Determine the [x, y] coordinate at the center of the cell enclosing the given text.  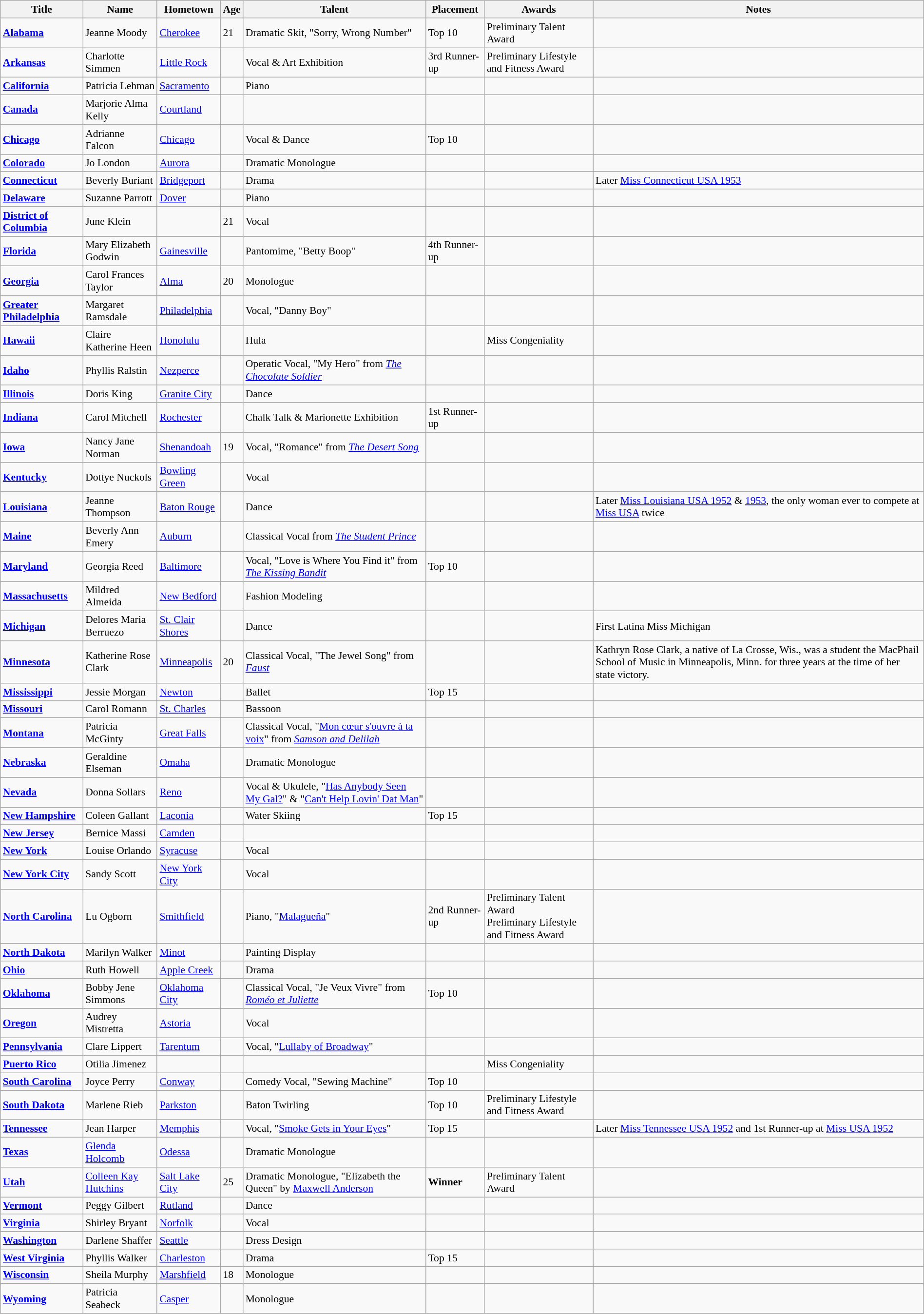
Tarentum [189, 1047]
Ruth Howell [120, 970]
Phyllis Ralstin [120, 370]
New York [42, 851]
North Carolina [42, 916]
Vocal & Ukulele, "Has Anybody Seen My Gal?" & "Can't Help Lovin' Dat Man" [334, 792]
St. Clair Shores [189, 626]
Classical Vocal from The Student Prince [334, 537]
Maryland [42, 566]
Dramatic Skit, "Sorry, Wrong Number" [334, 33]
Great Falls [189, 733]
Bobby Jene Simmons [120, 993]
Painting Display [334, 953]
Piano, "Malagueña" [334, 916]
Vermont [42, 1206]
California [42, 86]
Claire Katherine Heen [120, 340]
Baton Twirling [334, 1105]
Chalk Talk & Marionette Exhibition [334, 417]
Michigan [42, 626]
Jeanne Moody [120, 33]
Seattle [189, 1240]
Name [120, 9]
Carol Frances Taylor [120, 281]
Florida [42, 251]
South Carolina [42, 1082]
Charleston [189, 1258]
Hometown [189, 9]
Hawaii [42, 340]
Nancy Jane Norman [120, 447]
West Virginia [42, 1258]
Baton Rouge [189, 507]
Omaha [189, 762]
Auburn [189, 537]
Awards [539, 9]
Georgia [42, 281]
Bernice Massi [120, 833]
Louise Orlando [120, 851]
Vocal, "Danny Boy" [334, 311]
Vocal & Dance [334, 139]
New Bedford [189, 597]
Otilia Jimenez [120, 1064]
Jo London [120, 163]
Sheila Murphy [120, 1275]
Darlene Shaffer [120, 1240]
St. Charles [189, 709]
Patricia Lehman [120, 86]
Lu Ogborn [120, 916]
New Hampshire [42, 816]
Indiana [42, 417]
Salt Lake City [189, 1182]
Connecticut [42, 181]
Odessa [189, 1152]
Donna Sollars [120, 792]
Operatic Vocal, "My Hero" from The Chocolate Soldier [334, 370]
Nevada [42, 792]
Astoria [189, 1024]
Later Miss Connecticut USA 1953 [758, 181]
District of Columbia [42, 221]
Philadelphia [189, 311]
Alabama [42, 33]
Syracuse [189, 851]
Bassoon [334, 709]
Mary Elizabeth Godwin [120, 251]
Courtland [189, 110]
Vocal, "Lullaby of Broadway" [334, 1047]
Delaware [42, 198]
First Latina Miss Michigan [758, 626]
Massachusetts [42, 597]
Casper [189, 1298]
25 [232, 1182]
Smithfield [189, 916]
Later Miss Tennessee USA 1952 and 1st Runner-up at Miss USA 1952 [758, 1129]
Dress Design [334, 1240]
South Dakota [42, 1105]
Ballet [334, 692]
Granite City [189, 394]
Sandy Scott [120, 874]
Patricia Seabeck [120, 1298]
Little Rock [189, 62]
Phyllis Walker [120, 1258]
Delores Maria Berruezo [120, 626]
Hula [334, 340]
Vocal, "Love is Where You Find it" from The Kissing Bandit [334, 566]
Maine [42, 537]
Audrey Mistretta [120, 1024]
Jessie Morgan [120, 692]
Dottye Nuckols [120, 477]
Ohio [42, 970]
Wyoming [42, 1298]
Honolulu [189, 340]
Apple Creek [189, 970]
Illinois [42, 394]
Talent [334, 9]
Marlene Rieb [120, 1105]
Fashion Modeling [334, 597]
Classical Vocal, "The Jewel Song" from Faust [334, 662]
Sacramento [189, 86]
Vocal, "Romance" from The Desert Song [334, 447]
Oklahoma City [189, 993]
Beverly Ann Emery [120, 537]
Washington [42, 1240]
Kentucky [42, 477]
Reno [189, 792]
Alma [189, 281]
Newton [189, 692]
Marilyn Walker [120, 953]
Jean Harper [120, 1129]
Iowa [42, 447]
Parkston [189, 1105]
Baltimore [189, 566]
Minneapolis [189, 662]
Patricia McGinty [120, 733]
2nd Runner-up [455, 916]
Canada [42, 110]
Preliminary Talent AwardPreliminary Lifestyle and Fitness Award [539, 916]
Katherine Rose Clark [120, 662]
Arkansas [42, 62]
Bridgeport [189, 181]
Marshfield [189, 1275]
Joyce Perry [120, 1082]
Nebraska [42, 762]
Suzanne Parrott [120, 198]
Oklahoma [42, 993]
18 [232, 1275]
Classical Vocal, "Je Veux Vivre" from Roméo et Juliette [334, 993]
North Dakota [42, 953]
Title [42, 9]
Oregon [42, 1024]
Geraldine Elseman [120, 762]
Colorado [42, 163]
Puerto Rico [42, 1064]
Later Miss Louisiana USA 1952 & 1953, the only woman ever to compete at Miss USA twice [758, 507]
Comedy Vocal, "Sewing Machine" [334, 1082]
Camden [189, 833]
Utah [42, 1182]
Carol Mitchell [120, 417]
Notes [758, 9]
Winner [455, 1182]
Aurora [189, 163]
Vocal, "Smoke Gets in Your Eyes" [334, 1129]
Minnesota [42, 662]
Gainesville [189, 251]
Memphis [189, 1129]
Carol Romann [120, 709]
Beverly Buriant [120, 181]
Rutland [189, 1206]
4th Runner-up [455, 251]
Mildred Almeida [120, 597]
3rd Runner-up [455, 62]
Shenandoah [189, 447]
Jeanne Thompson [120, 507]
Laconia [189, 816]
Dover [189, 198]
Age [232, 9]
Clare Lippert [120, 1047]
Peggy Gilbert [120, 1206]
New Jersey [42, 833]
Pennsylvania [42, 1047]
Adrianne Falcon [120, 139]
Classical Vocal, "Mon cœur s'ouvre à ta voix" from Samson and Delilah [334, 733]
Placement [455, 9]
Idaho [42, 370]
Wisconsin [42, 1275]
Louisiana [42, 507]
Coleen Gallant [120, 816]
Water Skiing [334, 816]
Minot [189, 953]
Rochester [189, 417]
Virginia [42, 1223]
19 [232, 447]
Nezperce [189, 370]
June Klein [120, 221]
Georgia Reed [120, 566]
Charlotte Simmen [120, 62]
Missouri [42, 709]
Texas [42, 1152]
Greater Philadelphia [42, 311]
Dramatic Monologue, "Elizabeth the Queen" by Maxwell Anderson [334, 1182]
Montana [42, 733]
Cherokee [189, 33]
Pantomime, "Betty Boop" [334, 251]
Margaret Ramsdale [120, 311]
Mississippi [42, 692]
Glenda Holcomb [120, 1152]
Colleen Kay Hutchins [120, 1182]
Tennessee [42, 1129]
1st Runner-up [455, 417]
Bowling Green [189, 477]
Marjorie Alma Kelly [120, 110]
Vocal & Art Exhibition [334, 62]
Conway [189, 1082]
Shirley Bryant [120, 1223]
Norfolk [189, 1223]
Doris King [120, 394]
